For the text-containing cell, return its midpoint in (X, Y) coordinate format. 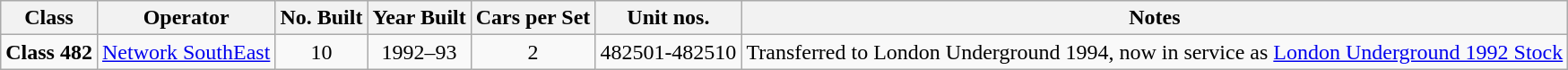
482501-482510 (669, 52)
Class 482 (49, 52)
2 (533, 52)
Class (49, 18)
10 (321, 52)
Network SouthEast (186, 52)
Operator (186, 18)
1992–93 (420, 52)
Transferred to London Underground 1994, now in service as London Underground 1992 Stock (1155, 52)
Unit nos. (669, 18)
No. Built (321, 18)
Cars per Set (533, 18)
Notes (1155, 18)
Year Built (420, 18)
